Determine the [X, Y] coordinate at the center of the cell enclosing the given text.  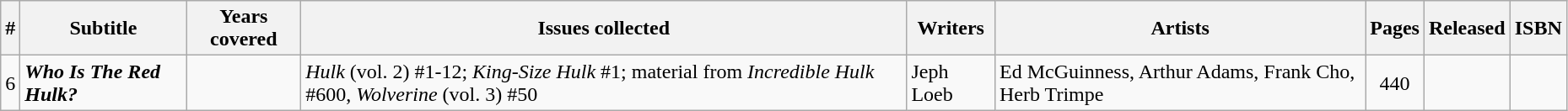
440 [1395, 82]
Pages [1395, 29]
Hulk (vol. 2) #1-12; King-Size Hulk #1; material from Incredible Hulk #600, Wolverine (vol. 3) #50 [604, 82]
ISBN [1538, 29]
Years covered [244, 29]
Subtitle [103, 29]
Released [1467, 29]
Jeph Loeb [951, 82]
6 [10, 82]
Ed McGuinness, Arthur Adams, Frank Cho, Herb Trimpe [1179, 82]
Artists [1179, 29]
# [10, 29]
Writers [951, 29]
Issues collected [604, 29]
Who Is The Red Hulk? [103, 82]
